Capture the cell that displays the provided text and extract its (x, y) central coordinate. 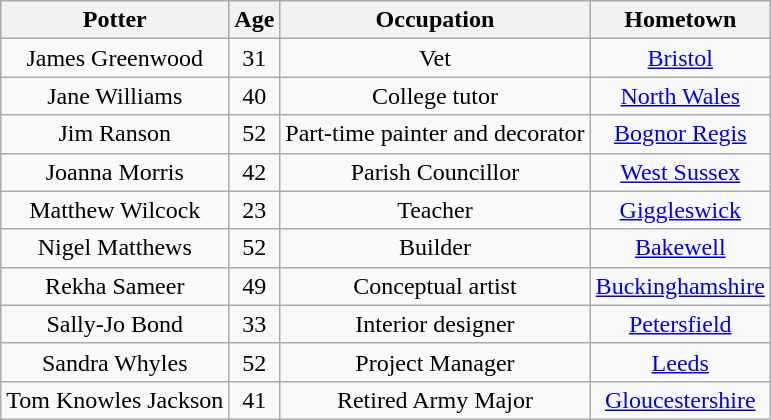
41 (254, 400)
Teacher (435, 210)
Jane Williams (115, 96)
West Sussex (680, 172)
Conceptual artist (435, 286)
23 (254, 210)
James Greenwood (115, 58)
Nigel Matthews (115, 248)
31 (254, 58)
Sandra Whyles (115, 362)
Buckinghamshire (680, 286)
Occupation (435, 20)
Sally-Jo Bond (115, 324)
Rekha Sameer (115, 286)
Retired Army Major (435, 400)
Leeds (680, 362)
North Wales (680, 96)
Age (254, 20)
Matthew Wilcock (115, 210)
Bakewell (680, 248)
40 (254, 96)
Parish Councillor (435, 172)
Builder (435, 248)
Vet (435, 58)
Hometown (680, 20)
Bognor Regis (680, 134)
Jim Ranson (115, 134)
Petersfield (680, 324)
Project Manager (435, 362)
Joanna Morris (115, 172)
Potter (115, 20)
Interior designer (435, 324)
Giggleswick (680, 210)
Part-time painter and decorator (435, 134)
Gloucestershire (680, 400)
49 (254, 286)
42 (254, 172)
College tutor (435, 96)
Bristol (680, 58)
33 (254, 324)
Tom Knowles Jackson (115, 400)
